Determine the [x, y] coordinate at the center of the cell enclosing the given text.  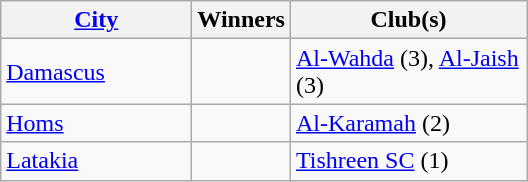
Latakia [96, 161]
Winners [242, 20]
City [96, 20]
Tishreen SC (1) [408, 161]
Al-Karamah (2) [408, 123]
Damascus [96, 72]
Club(s) [408, 20]
Al-Wahda (3), Al-Jaish (3) [408, 72]
Homs [96, 123]
